Search for the cell housing the specified text and yield its (x, y) center coordinate. 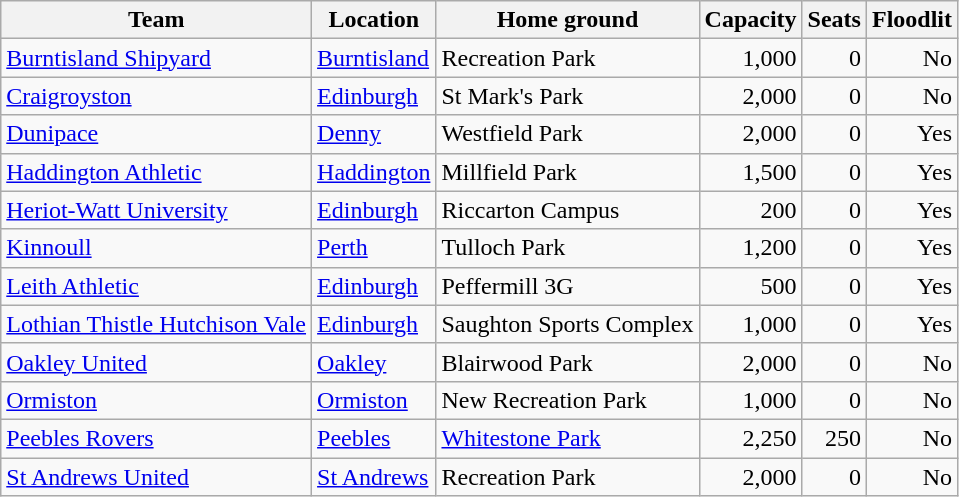
Seats (834, 20)
Saughton Sports Complex (568, 324)
250 (834, 438)
Peebles (374, 438)
Leith Athletic (156, 286)
Floodlit (912, 20)
Oakley (374, 362)
St Mark's Park (568, 96)
Blairwood Park (568, 362)
New Recreation Park (568, 400)
500 (750, 286)
Capacity (750, 20)
Haddington (374, 172)
Craigroyston (156, 96)
2,250 (750, 438)
Perth (374, 248)
Denny (374, 134)
Westfield Park (568, 134)
Lothian Thistle Hutchison Vale (156, 324)
200 (750, 210)
1,200 (750, 248)
Whitestone Park (568, 438)
Home ground (568, 20)
Burntisland (374, 58)
Team (156, 20)
Tulloch Park (568, 248)
1,500 (750, 172)
Heriot-Watt University (156, 210)
Oakley United (156, 362)
Riccarton Campus (568, 210)
Kinnoull (156, 248)
Dunipace (156, 134)
St Andrews (374, 477)
Peebles Rovers (156, 438)
Millfield Park (568, 172)
Burntisland Shipyard (156, 58)
St Andrews United (156, 477)
Location (374, 20)
Haddington Athletic (156, 172)
Peffermill 3G (568, 286)
